For the text-containing cell, return its midpoint in (x, y) coordinate format. 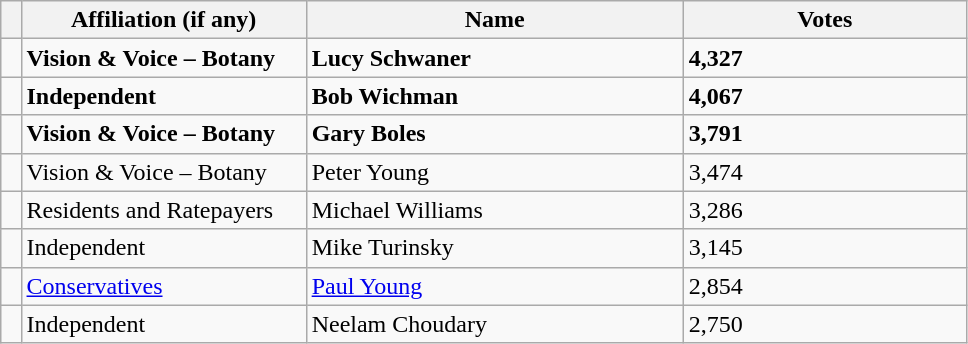
Bob Wichman (494, 96)
2,854 (824, 286)
4,067 (824, 96)
Votes (824, 20)
3,286 (824, 210)
Gary Boles (494, 134)
3,145 (824, 248)
Paul Young (494, 286)
Name (494, 20)
Peter Young (494, 172)
Neelam Choudary (494, 324)
3,791 (824, 134)
4,327 (824, 58)
Mike Turinsky (494, 248)
Conservatives (164, 286)
Lucy Schwaner (494, 58)
2,750 (824, 324)
3,474 (824, 172)
Residents and Ratepayers (164, 210)
Affiliation (if any) (164, 20)
Michael Williams (494, 210)
